Search for the cell housing the specified text and yield its (x, y) center coordinate. 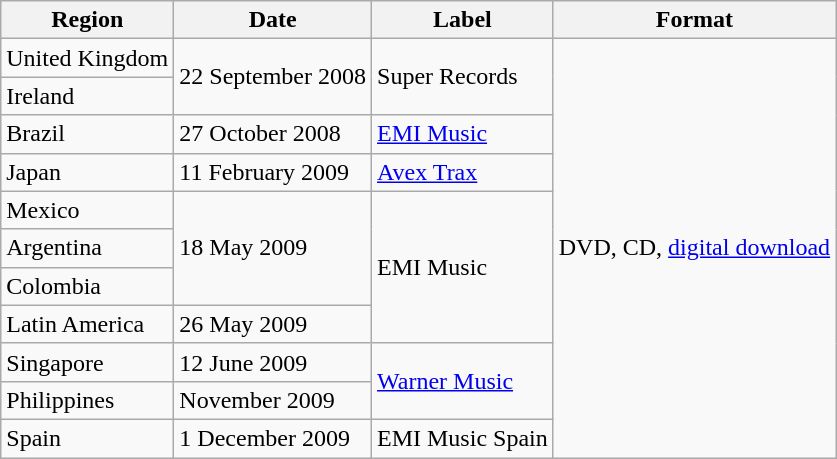
27 October 2008 (273, 134)
1 December 2009 (273, 438)
United Kingdom (88, 58)
18 May 2009 (273, 248)
Ireland (88, 96)
11 February 2009 (273, 172)
Date (273, 20)
Latin America (88, 324)
Japan (88, 172)
DVD, CD, digital download (694, 248)
Singapore (88, 362)
Spain (88, 438)
Region (88, 20)
Warner Music (463, 381)
Philippines (88, 400)
Argentina (88, 248)
Super Records (463, 77)
22 September 2008 (273, 77)
12 June 2009 (273, 362)
Avex Trax (463, 172)
26 May 2009 (273, 324)
November 2009 (273, 400)
Label (463, 20)
Brazil (88, 134)
EMI Music Spain (463, 438)
Format (694, 20)
Colombia (88, 286)
Mexico (88, 210)
